Identify which cell holds the provided text, then report its [x, y] central coordinate. 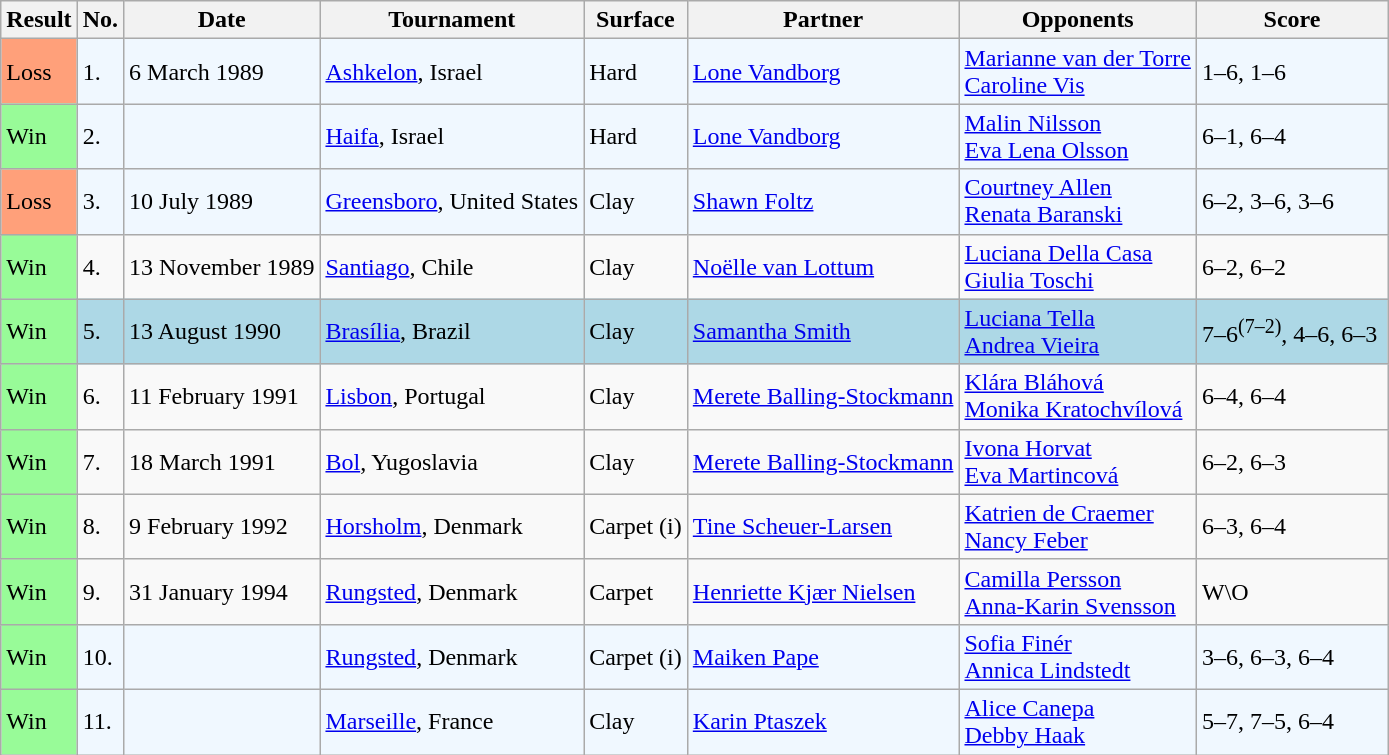
Maiken Pape [823, 656]
1. [100, 72]
Bol, Yugoslavia [452, 462]
Horsholm, Denmark [452, 526]
Sofia Finér Annica Lindstedt [1078, 656]
8. [100, 526]
Malin Nilsson Eva Lena Olsson [1078, 136]
7. [100, 462]
Tine Scheuer-Larsen [823, 526]
3. [100, 202]
6–2, 3–6, 3–6 [1292, 202]
Santiago, Chile [452, 266]
3–6, 6–3, 6–4 [1292, 656]
Opponents [1078, 20]
13 November 1989 [222, 266]
10 July 1989 [222, 202]
6–2, 6–3 [1292, 462]
Brasília, Brazil [452, 332]
Ivona Horvat Eva Martincová [1078, 462]
31 January 1994 [222, 592]
Date [222, 20]
6–2, 6–2 [1292, 266]
Noëlle van Lottum [823, 266]
Surface [636, 20]
W\O [1292, 592]
6–3, 6–4 [1292, 526]
Alice Canepa Debby Haak [1078, 722]
6–4, 6–4 [1292, 396]
Courtney Allen Renata Baranski [1078, 202]
No. [100, 20]
Score [1292, 20]
13 August 1990 [222, 332]
4. [100, 266]
5. [100, 332]
Camilla Persson Anna-Karin Svensson [1078, 592]
Luciana Tella Andrea Vieira [1078, 332]
Klára Bláhová Monika Kratochvílová [1078, 396]
Partner [823, 20]
Luciana Della Casa Giulia Toschi [1078, 266]
6. [100, 396]
5–7, 7–5, 6–4 [1292, 722]
Greensboro, United States [452, 202]
Marianne van der Torre Caroline Vis [1078, 72]
Tournament [452, 20]
Lisbon, Portugal [452, 396]
6 March 1989 [222, 72]
Henriette Kjær Nielsen [823, 592]
Samantha Smith [823, 332]
9 February 1992 [222, 526]
Shawn Foltz [823, 202]
1–6, 1–6 [1292, 72]
Marseille, France [452, 722]
11. [100, 722]
2. [100, 136]
Haifa, Israel [452, 136]
11 February 1991 [222, 396]
7–6(7–2), 4–6, 6–3 [1292, 332]
Result [39, 20]
Ashkelon, Israel [452, 72]
9. [100, 592]
Karin Ptaszek [823, 722]
Carpet [636, 592]
6–1, 6–4 [1292, 136]
18 March 1991 [222, 462]
Katrien de Craemer Nancy Feber [1078, 526]
10. [100, 656]
